For the text-containing cell, return its midpoint in (X, Y) coordinate format. 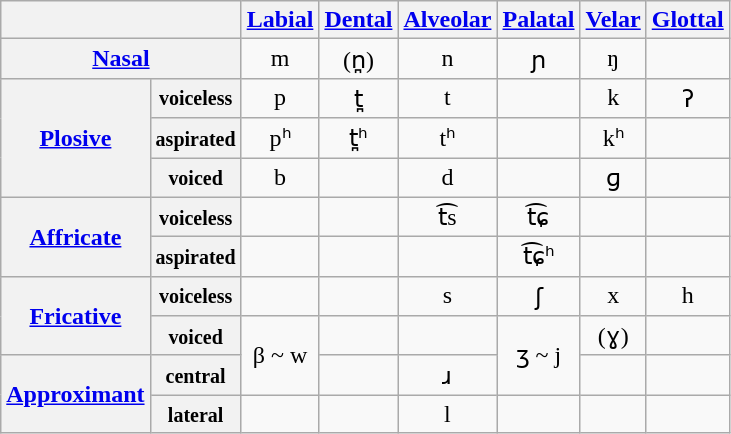
central (196, 375)
lateral (196, 414)
Palatal (538, 20)
tʰ (448, 138)
k (613, 98)
Dental (358, 20)
t̪ʰ (358, 138)
Glottal (688, 20)
b (280, 178)
Nasal (121, 59)
β ~ w (280, 356)
(n̪) (358, 59)
m (280, 59)
Velar (613, 20)
(ɣ) (613, 336)
x (613, 296)
ɡ (613, 178)
h (688, 296)
ŋ (613, 59)
Alveolar (448, 20)
ɲ (538, 59)
ʃ (538, 296)
Plosive (76, 138)
s (448, 296)
n (448, 59)
d (448, 178)
t͡ɕ (538, 217)
t̪ (358, 98)
Fricative (76, 316)
Affricate (76, 236)
Approximant (76, 394)
t͡s (448, 217)
pʰ (280, 138)
Labial (280, 20)
t (448, 98)
ɹ (448, 375)
t͡ɕʰ (538, 257)
ʒ ~ j (538, 356)
ʔ (688, 98)
l (448, 414)
p (280, 98)
kʰ (613, 138)
